Capture the cell that displays the provided text and extract its [x, y] central coordinate. 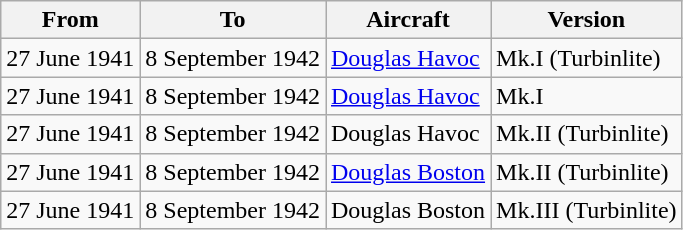
Mk.III (Turbinlite) [587, 210]
Aircraft [408, 20]
To [233, 20]
From [70, 20]
Mk.I [587, 96]
Version [587, 20]
Mk.I (Turbinlite) [587, 58]
